For the text-containing cell, return its midpoint in (X, Y) coordinate format. 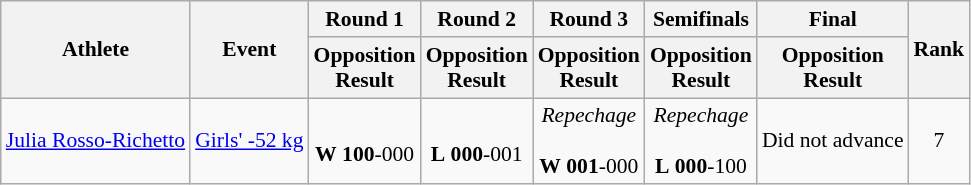
Round 3 (589, 19)
Repechage L 000-100 (701, 142)
Repechage W 001-000 (589, 142)
Round 1 (365, 19)
Athlete (96, 50)
Rank (940, 50)
Round 2 (477, 19)
Final (833, 19)
7 (940, 142)
Julia Rosso-Richetto (96, 142)
Event (249, 50)
W 100-000 (365, 142)
Semifinals (701, 19)
L 000-001 (477, 142)
Did not advance (833, 142)
Girls' -52 kg (249, 142)
